Output the [X, Y] coordinate of the center of the cell containing the given text.  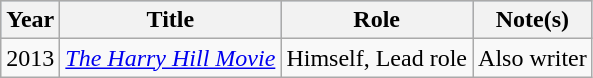
2013 [30, 58]
Himself, Lead role [377, 58]
Note(s) [533, 20]
Also writer [533, 58]
Year [30, 20]
The Harry Hill Movie [170, 58]
Role [377, 20]
Title [170, 20]
